Extract the [X, Y] coordinate from the center of the cell holding the provided text.  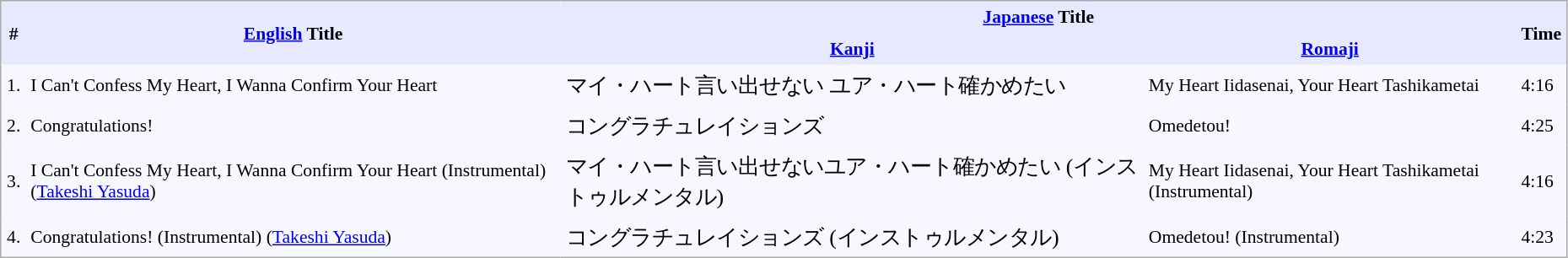
4. [13, 236]
1. [13, 84]
Congratulations! [294, 125]
Romaji [1330, 49]
# [13, 33]
My Heart Iidasenai, Your Heart Tashikametai [1330, 84]
Kanji [852, 49]
マイ・ハート言い出せない ユア・ハート確かめたい [852, 84]
3. [13, 180]
4:25 [1542, 125]
コングラチュレイションズ [852, 125]
マイ・ハート言い出せないユア・ハート確かめたい (インストゥルメンタル) [852, 180]
コングラチュレイションズ (インストゥルメンタル) [852, 236]
Omedetou! (Instrumental) [1330, 236]
4:23 [1542, 236]
English Title [294, 33]
My Heart Iidasenai, Your Heart Tashikametai (Instrumental) [1330, 180]
I Can't Confess My Heart, I Wanna Confirm Your Heart [294, 84]
2. [13, 125]
Japanese Title [1039, 17]
Omedetou! [1330, 125]
Congratulations! (Instrumental) (Takeshi Yasuda) [294, 236]
I Can't Confess My Heart, I Wanna Confirm Your Heart (Instrumental) (Takeshi Yasuda) [294, 180]
Time [1542, 33]
